Provide the (x, y) coordinate of the cell's center where the given text is located.  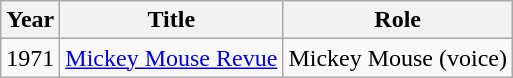
1971 (30, 58)
Year (30, 20)
Mickey Mouse Revue (172, 58)
Mickey Mouse (voice) (398, 58)
Title (172, 20)
Role (398, 20)
